Detect which cell encompasses the target text, then output its [X, Y] center coordinate. 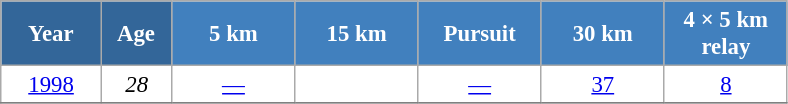
Year [52, 34]
30 km [602, 34]
28 [136, 85]
8 [726, 85]
Pursuit [480, 34]
1998 [52, 85]
5 km [234, 34]
37 [602, 85]
Age [136, 34]
15 km [356, 34]
4 × 5 km relay [726, 34]
